Extract the (X, Y) coordinate from the center of the cell holding the provided text.  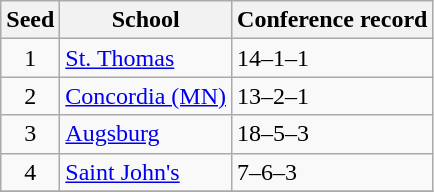
St. Thomas (146, 58)
Conference record (332, 20)
7–6–3 (332, 172)
Saint John's (146, 172)
Concordia (MN) (146, 96)
3 (30, 134)
Seed (30, 20)
13–2–1 (332, 96)
1 (30, 58)
Augsburg (146, 134)
4 (30, 172)
School (146, 20)
18–5–3 (332, 134)
14–1–1 (332, 58)
2 (30, 96)
